Detect which cell encompasses the target text, then output its [x, y] center coordinate. 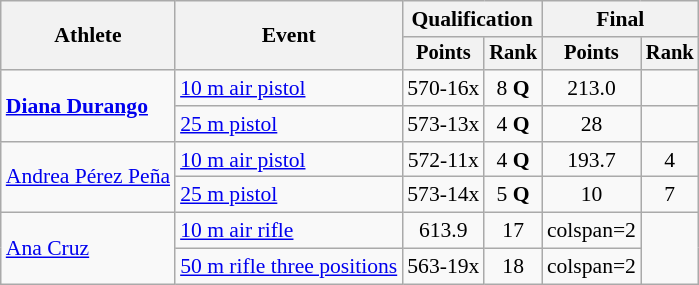
613.9 [443, 231]
570-16x [443, 88]
4 [670, 160]
8 Q [513, 88]
50 m rifle three positions [288, 267]
213.0 [592, 88]
28 [592, 124]
Athlete [88, 36]
5 Q [513, 195]
573-14x [443, 195]
18 [513, 267]
10 m air rifle [288, 231]
Qualification [472, 19]
7 [670, 195]
Ana Cruz [88, 248]
573-13x [443, 124]
17 [513, 231]
Diana Durango [88, 106]
563-19x [443, 267]
572-11x [443, 160]
Andrea Pérez Peña [88, 178]
Final [620, 19]
193.7 [592, 160]
10 [592, 195]
Event [288, 36]
